Scan for the cell matching the given text and deliver its [x, y] coordinate at center. 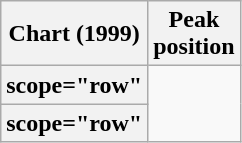
Peakposition [194, 34]
Chart (1999) [74, 34]
